For the text-containing cell, return its midpoint in [X, Y] coordinate format. 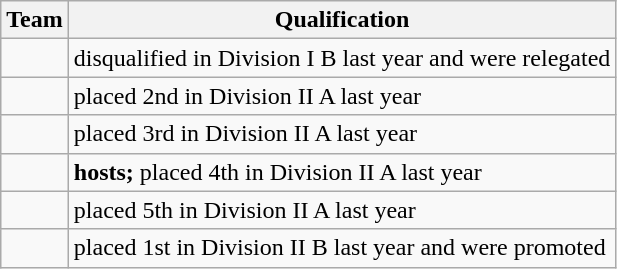
placed 1st in Division II B last year and were promoted [342, 248]
placed 3rd in Division II A last year [342, 134]
Team [35, 20]
disqualified in Division I B last year and were relegated [342, 58]
placed 5th in Division II A last year [342, 210]
placed 2nd in Division II A last year [342, 96]
Qualification [342, 20]
hosts; placed 4th in Division II A last year [342, 172]
